For the text-containing cell, return its midpoint in [x, y] coordinate format. 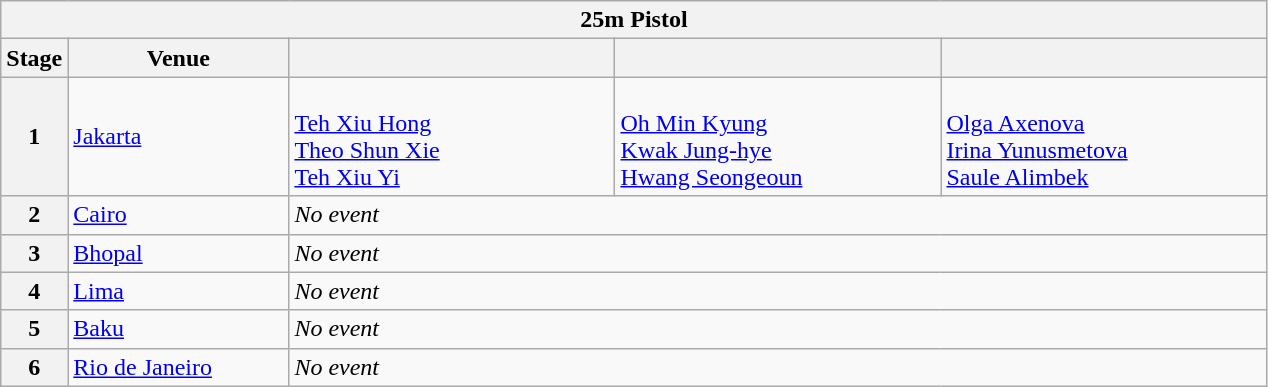
2 [34, 215]
4 [34, 291]
Cairo [178, 215]
5 [34, 329]
6 [34, 367]
25m Pistol [634, 20]
Jakarta [178, 136]
1 [34, 136]
Baku [178, 329]
Venue [178, 58]
Rio de Janeiro [178, 367]
Bhopal [178, 253]
Teh Xiu Hong Theo Shun Xie Teh Xiu Yi [452, 136]
3 [34, 253]
Olga Axenova Irina Yunusmetova Saule Alimbek [1104, 136]
Stage [34, 58]
Lima [178, 291]
Oh Min Kyung Kwak Jung-hye Hwang Seongeoun [778, 136]
